Detect which cell encompasses the target text, then output its (x, y) center coordinate. 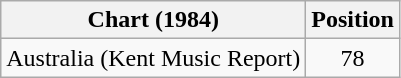
78 (353, 58)
Australia (Kent Music Report) (154, 58)
Position (353, 20)
Chart (1984) (154, 20)
